Search for the cell housing the specified text and yield its [x, y] center coordinate. 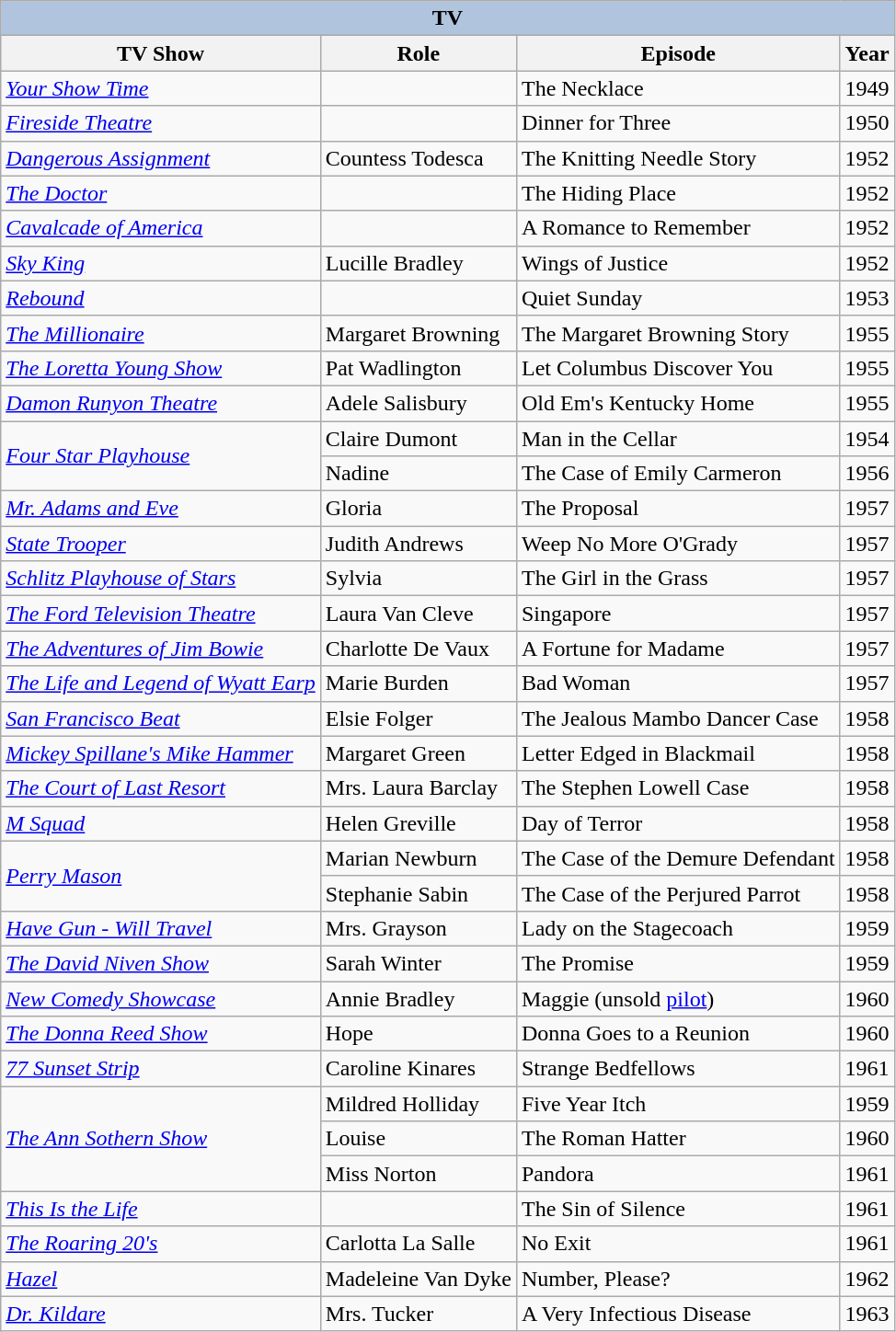
Mildred Holliday [418, 1104]
A Fortune for Madame [678, 649]
Bad Woman [678, 683]
The Case of Emily Carmeron [678, 474]
Rebound [161, 298]
Miss Norton [418, 1174]
Day of Terror [678, 823]
Pandora [678, 1174]
Letter Edged in Blackmail [678, 753]
The Sin of Silence [678, 1209]
Man in the Cellar [678, 439]
The Hiding Place [678, 193]
M Squad [161, 823]
Marie Burden [418, 683]
Dinner for Three [678, 123]
Laura Van Cleve [418, 614]
Stephanie Sabin [418, 893]
The Life and Legend of Wyatt Earp [161, 683]
Mrs. Laura Barclay [418, 788]
Mickey Spillane's Mike Hammer [161, 753]
Number, Please? [678, 1279]
TV Show [161, 53]
The Millionaire [161, 333]
1956 [867, 474]
The Proposal [678, 509]
Singapore [678, 614]
The Girl in the Grass [678, 579]
Carlotta La Salle [418, 1244]
Hope [418, 1034]
Adele Salisbury [418, 403]
1950 [867, 123]
The Ford Television Theatre [161, 614]
Episode [678, 53]
The Jealous Mambo Dancer Case [678, 718]
The Case of the Demure Defendant [678, 858]
The Roaring 20's [161, 1244]
Lucille Bradley [418, 263]
Let Columbus Discover You [678, 368]
The Knitting Needle Story [678, 158]
77 Sunset Strip [161, 1069]
Pat Wadlington [418, 368]
Role [418, 53]
This Is the Life [161, 1209]
The Loretta Young Show [161, 368]
Lady on the Stagecoach [678, 928]
1949 [867, 88]
Countess Todesca [418, 158]
The David Niven Show [161, 963]
San Francisco Beat [161, 718]
Annie Bradley [418, 998]
Mrs. Grayson [418, 928]
Sarah Winter [418, 963]
Old Em's Kentucky Home [678, 403]
Year [867, 53]
Schlitz Playhouse of Stars [161, 579]
The Necklace [678, 88]
Elsie Folger [418, 718]
Madeleine Van Dyke [418, 1279]
The Donna Reed Show [161, 1034]
Weep No More O'Grady [678, 544]
Hazel [161, 1279]
Sylvia [418, 579]
Judith Andrews [418, 544]
The Doctor [161, 193]
Sky King [161, 263]
1953 [867, 298]
The Promise [678, 963]
Nadine [418, 474]
Charlotte De Vaux [418, 649]
A Romance to Remember [678, 228]
The Court of Last Resort [161, 788]
Four Star Playhouse [161, 456]
The Case of the Perjured Parrot [678, 893]
A Very Infectious Disease [678, 1314]
Have Gun - Will Travel [161, 928]
The Margaret Browning Story [678, 333]
Dr. Kildare [161, 1314]
Fireside Theatre [161, 123]
The Roman Hatter [678, 1139]
Five Year Itch [678, 1104]
Donna Goes to a Reunion [678, 1034]
1963 [867, 1314]
Marian Newburn [418, 858]
1954 [867, 439]
Your Show Time [161, 88]
State Trooper [161, 544]
TV [447, 18]
Quiet Sunday [678, 298]
Louise [418, 1139]
Mrs. Tucker [418, 1314]
Gloria [418, 509]
Helen Greville [418, 823]
The Stephen Lowell Case [678, 788]
Damon Runyon Theatre [161, 403]
Strange Bedfellows [678, 1069]
No Exit [678, 1244]
Maggie (unsold pilot) [678, 998]
The Adventures of Jim Bowie [161, 649]
Cavalcade of America [161, 228]
Perry Mason [161, 876]
Mr. Adams and Eve [161, 509]
Caroline Kinares [418, 1069]
Margaret Green [418, 753]
New Comedy Showcase [161, 998]
Wings of Justice [678, 263]
1962 [867, 1279]
Dangerous Assignment [161, 158]
Claire Dumont [418, 439]
The Ann Sothern Show [161, 1139]
Margaret Browning [418, 333]
